Output the [x, y] coordinate of the center of the cell containing the given text.  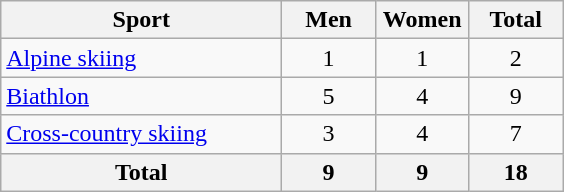
Biathlon [142, 96]
18 [516, 172]
Cross-country skiing [142, 134]
5 [329, 96]
2 [516, 58]
Men [329, 20]
7 [516, 134]
Alpine skiing [142, 58]
Women [422, 20]
3 [329, 134]
Sport [142, 20]
